Return [X, Y] of the center of cell containing provided text 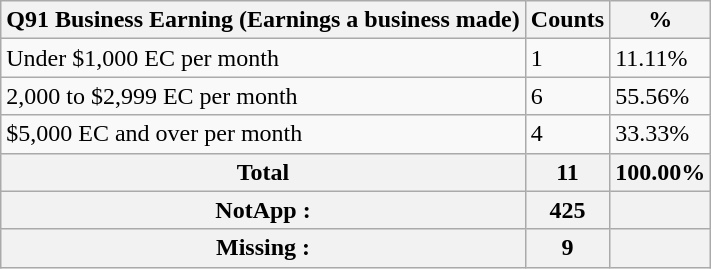
100.00% [660, 172]
9 [567, 248]
Q91 Business Earning (Earnings a business made) [264, 20]
55.56% [660, 96]
2,000 to $2,999 EC per month [264, 96]
NotApp : [264, 210]
Total [264, 172]
1 [567, 58]
4 [567, 134]
11 [567, 172]
Counts [567, 20]
6 [567, 96]
Missing : [264, 248]
% [660, 20]
425 [567, 210]
$5,000 EC and over per month [264, 134]
11.11% [660, 58]
Under $1,000 EC per month [264, 58]
33.33% [660, 134]
